Provide the [x, y] coordinate of the cell's center where the given text is located.  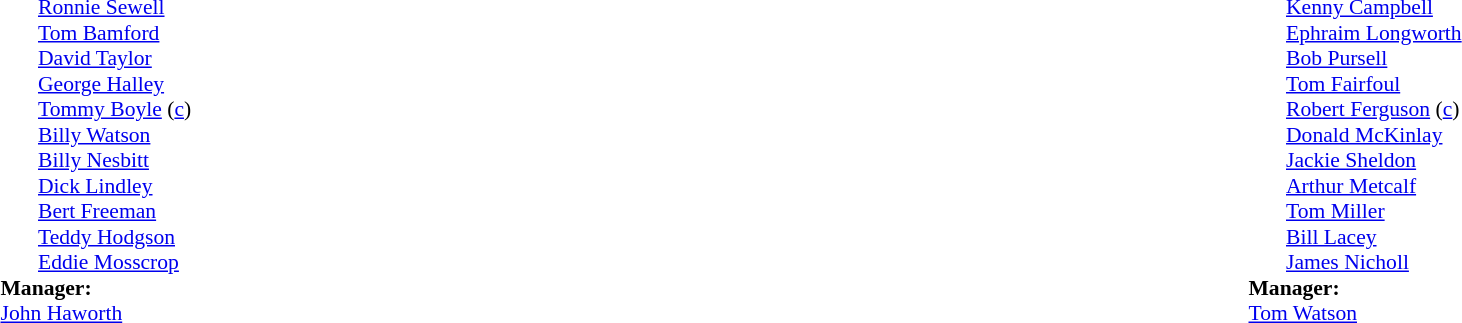
Bert Freeman [188, 211]
Billy Nesbitt [188, 161]
Billy Watson [188, 135]
Tommy Boyle (c) [188, 109]
George Halley [188, 84]
Manager: [169, 288]
Dick Lindley [188, 186]
Tom Bamford [188, 33]
David Taylor [188, 59]
Eddie Mosscrop [188, 263]
Teddy Hodgson [188, 237]
